Locate the cell with the specified text and output its (x, y) center coordinate. 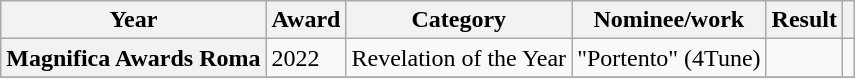
Category (459, 20)
Magnifica Awards Roma (134, 58)
"Portento" (4Tune) (669, 58)
Revelation of the Year (459, 58)
2022 (306, 58)
Result (804, 20)
Year (134, 20)
Nominee/work (669, 20)
Award (306, 20)
